Return the [X, Y] coordinate for the center point of the cell that contains the specified text.  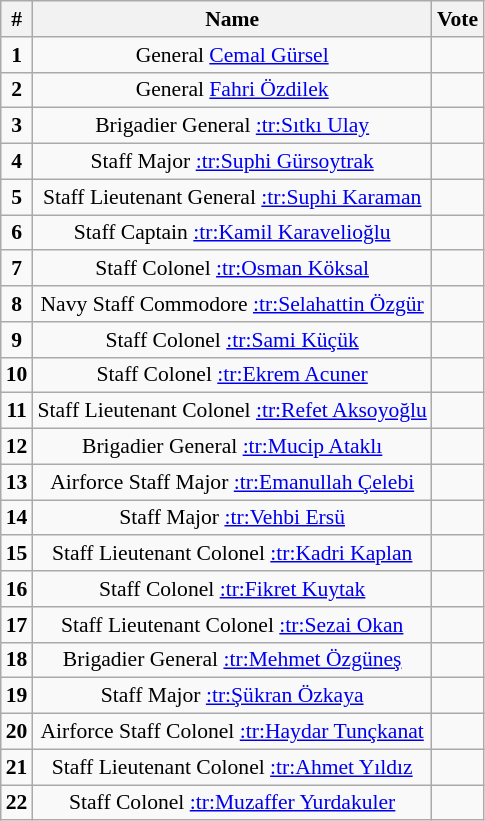
1 [17, 55]
6 [17, 233]
Staff Colonel :tr:Muzaffer Yurdakuler [232, 803]
Staff Lieutenant General :tr:Suphi Karaman [232, 197]
General Cemal Gürsel [232, 55]
Vote [458, 19]
# [17, 19]
Staff Colonel :tr:Ekrem Acuner [232, 375]
17 [17, 625]
15 [17, 554]
Staff Lieutenant Colonel :tr:Refet Aksoyoğlu [232, 411]
Staff Captain :tr:Kamil Karavelioğlu [232, 233]
16 [17, 589]
20 [17, 732]
Brigadier General :tr:Sıtkı Ulay [232, 126]
10 [17, 375]
12 [17, 447]
8 [17, 304]
9 [17, 340]
18 [17, 660]
Staff Major :tr:Vehbi Ersü [232, 518]
Airforce Staff Major :tr:Emanullah Çelebi [232, 482]
Name [232, 19]
Staff Lieutenant Colonel :tr:Ahmet Yıldız [232, 767]
Airforce Staff Colonel :tr:Haydar Tunçkanat [232, 732]
Brigadier General :tr:Mehmet Özgüneş [232, 660]
Staff Colonel :tr:Sami Küçük [232, 340]
22 [17, 803]
Staff Lieutenant Colonel :tr:Sezai Okan [232, 625]
4 [17, 162]
General Fahri Özdilek [232, 90]
19 [17, 696]
2 [17, 90]
Navy Staff Commodore :tr:Selahattin Özgür [232, 304]
Staff Lieutenant Colonel :tr:Kadri Kaplan [232, 554]
13 [17, 482]
Staff Major :tr:Suphi Gürsoytrak [232, 162]
5 [17, 197]
Brigadier General :tr:Mucip Ataklı [232, 447]
11 [17, 411]
7 [17, 269]
Staff Major :tr:Şükran Özkaya [232, 696]
21 [17, 767]
Staff Colonel :tr:Fikret Kuytak [232, 589]
3 [17, 126]
Staff Colonel :tr:Osman Köksal [232, 269]
14 [17, 518]
